Provide the (x, y) coordinate of the cell's center where the given text is located.  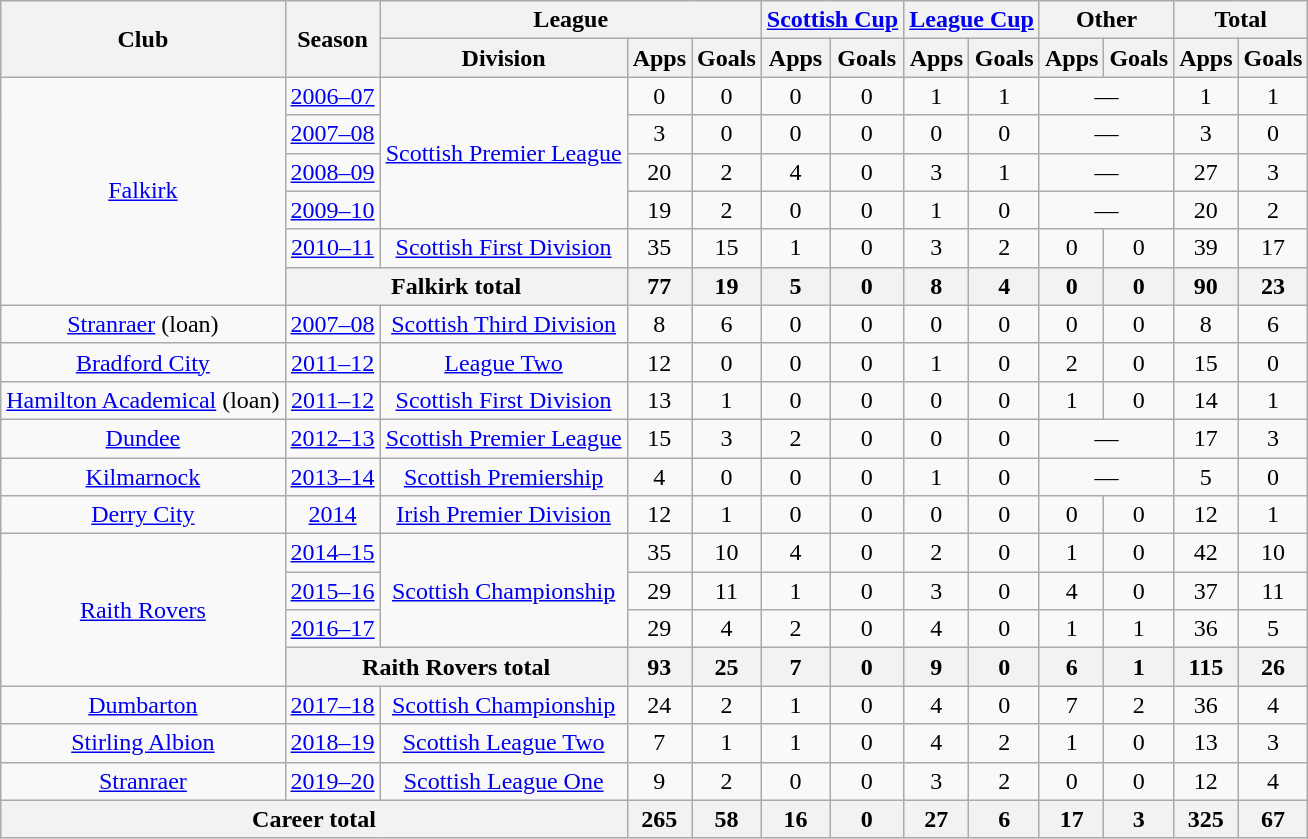
Division (504, 58)
16 (795, 819)
Scottish Third Division (504, 324)
Falkirk total (456, 286)
2006–07 (332, 96)
24 (659, 705)
Kilmarnock (143, 477)
39 (1206, 248)
77 (659, 286)
League (570, 20)
2009–10 (332, 210)
23 (1273, 286)
Scottish League One (504, 781)
Falkirk (143, 191)
2013–14 (332, 477)
Stranraer (loan) (143, 324)
2010–11 (332, 248)
2012–13 (332, 438)
2014–15 (332, 553)
2008–09 (332, 172)
2014 (332, 515)
26 (1273, 667)
67 (1273, 819)
42 (1206, 553)
Hamilton Academical (loan) (143, 400)
37 (1206, 591)
Scottish Cup (832, 20)
Derry City (143, 515)
2018–19 (332, 743)
Irish Premier Division (504, 515)
Stranraer (143, 781)
Scottish Premiership (504, 477)
Club (143, 39)
League Cup (972, 20)
90 (1206, 286)
Stirling Albion (143, 743)
14 (1206, 400)
115 (1206, 667)
Other (1106, 20)
2017–18 (332, 705)
2016–17 (332, 629)
265 (659, 819)
2019–20 (332, 781)
Total (1241, 20)
25 (727, 667)
League Two (504, 362)
Scottish League Two (504, 743)
58 (727, 819)
Raith Rovers (143, 610)
Season (332, 39)
Dundee (143, 438)
2015–16 (332, 591)
Bradford City (143, 362)
Raith Rovers total (456, 667)
Dumbarton (143, 705)
93 (659, 667)
325 (1206, 819)
Career total (314, 819)
